Output the [x, y] coordinate of the center of the cell containing the given text.  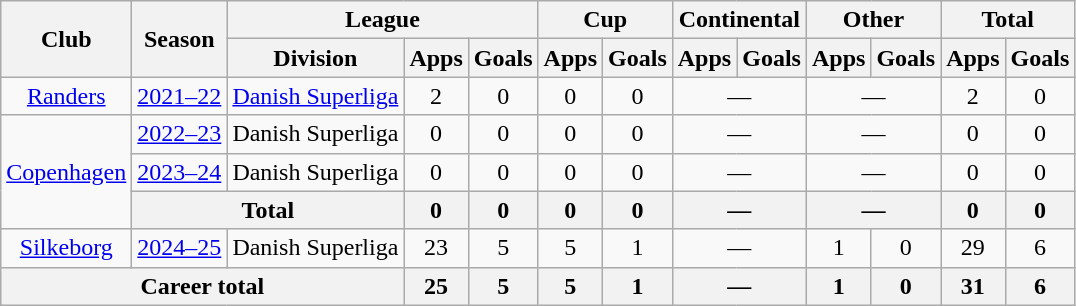
Copenhagen [66, 172]
Cup [605, 20]
Club [66, 39]
29 [973, 248]
Division [316, 58]
Continental [739, 20]
23 [436, 248]
2023–24 [180, 172]
Other [873, 20]
League [382, 20]
2021–22 [180, 96]
Randers [66, 96]
Season [180, 39]
Career total [202, 286]
2022–23 [180, 134]
31 [973, 286]
Silkeborg [66, 248]
2024–25 [180, 248]
25 [436, 286]
